Determine the (X, Y) coordinate at the center of the cell enclosing the given text.  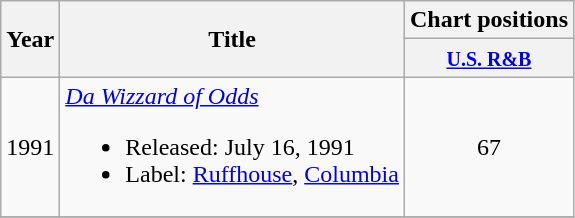
Da Wizzard of OddsReleased: July 16, 1991Label: Ruffhouse, Columbia (232, 147)
U.S. R&B (488, 58)
67 (488, 147)
Title (232, 39)
Year (30, 39)
1991 (30, 147)
Chart positions (488, 20)
